Extract the (X, Y) coordinate from the center of the cell holding the provided text.  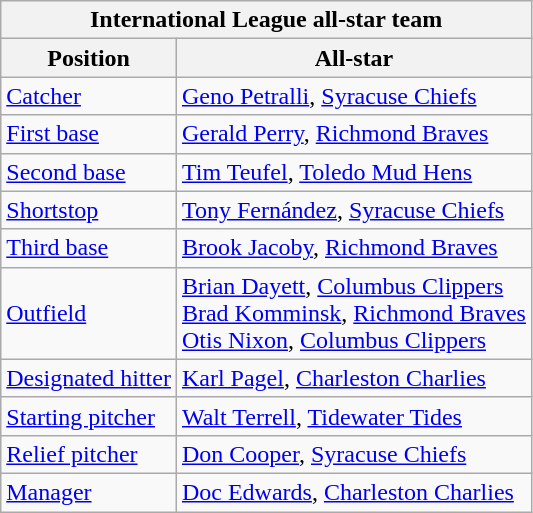
Catcher (89, 96)
First base (89, 134)
Third base (89, 248)
Geno Petralli, Syracuse Chiefs (354, 96)
Karl Pagel, Charleston Charlies (354, 378)
Relief pitcher (89, 454)
Position (89, 58)
Tony Fernández, Syracuse Chiefs (354, 210)
Gerald Perry, Richmond Braves (354, 134)
Starting pitcher (89, 416)
Second base (89, 172)
Tim Teufel, Toledo Mud Hens (354, 172)
Walt Terrell, Tidewater Tides (354, 416)
International League all-star team (266, 20)
Designated hitter (89, 378)
Brook Jacoby, Richmond Braves (354, 248)
Shortstop (89, 210)
Manager (89, 492)
Doc Edwards, Charleston Charlies (354, 492)
All-star (354, 58)
Brian Dayett, Columbus Clippers Brad Komminsk, Richmond Braves Otis Nixon, Columbus Clippers (354, 313)
Outfield (89, 313)
Don Cooper, Syracuse Chiefs (354, 454)
